Determine the (x, y) coordinate at the center of the cell enclosing the given text.  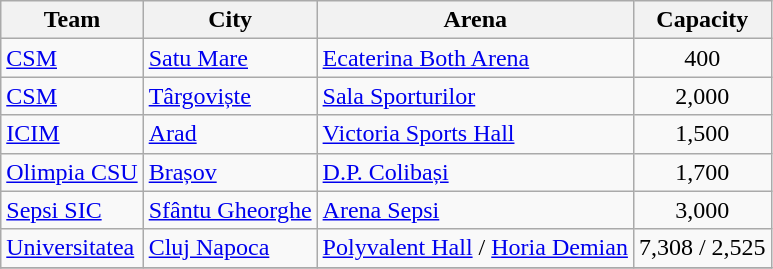
Cluj Napoca (230, 248)
Sfântu Gheorghe (230, 210)
3,000 (702, 210)
1,700 (702, 172)
1,500 (702, 134)
Polyvalent Hall / Horia Demian (475, 248)
7,308 / 2,525 (702, 248)
Satu Mare (230, 58)
Universitatea (72, 248)
Ecaterina Both Arena (475, 58)
D.P. Colibași (475, 172)
Brașov (230, 172)
Olimpia CSU (72, 172)
Arena (475, 20)
Sala Sporturilor (475, 96)
Victoria Sports Hall (475, 134)
ICIM (72, 134)
2,000 (702, 96)
Arena Sepsi (475, 210)
400 (702, 58)
Târgoviște (230, 96)
Capacity (702, 20)
City (230, 20)
Team (72, 20)
Arad (230, 134)
Sepsi SIC (72, 210)
